Determine the [x, y] coordinate at the center of the cell enclosing the given text.  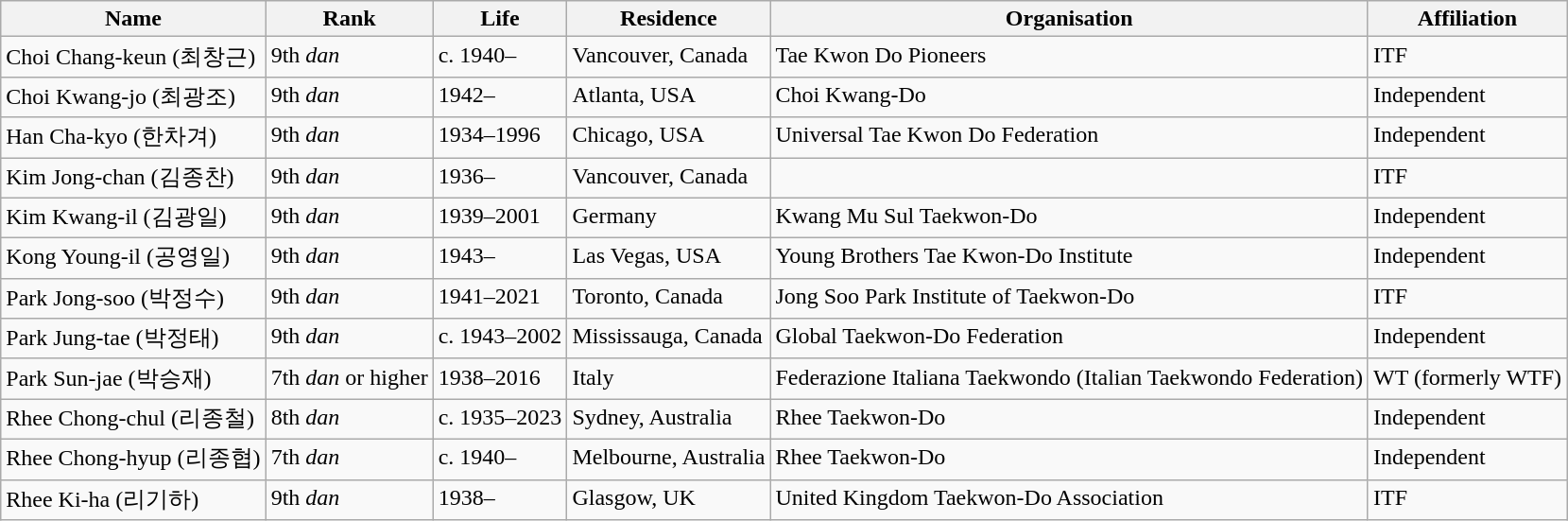
Atlanta, USA [669, 96]
Park Jong-soo (박정수) [133, 299]
1938– [500, 499]
1938–2016 [500, 378]
Germany [669, 217]
Rhee Chong-hyup (리종협) [133, 460]
Name [133, 19]
1939–2001 [500, 217]
Rhee Ki-ha (리기하) [133, 499]
1943– [500, 259]
c. 1943–2002 [500, 339]
WT (formerly WTF) [1467, 378]
Choi Chang-keun (최창근) [133, 57]
1942– [500, 96]
Chicago, USA [669, 138]
Universal Tae Kwon Do Federation [1070, 138]
Young Brothers Tae Kwon-Do Institute [1070, 259]
c. 1935–2023 [500, 420]
United Kingdom Taekwon-Do Association [1070, 499]
Global Taekwon-Do Federation [1070, 339]
Sydney, Australia [669, 420]
Las Vegas, USA [669, 259]
Park Sun-jae (박승재) [133, 378]
Rhee Chong-chul (리종철) [133, 420]
Organisation [1070, 19]
Choi Kwang-Do [1070, 96]
Affiliation [1467, 19]
Mississauga, Canada [669, 339]
Jong Soo Park Institute of Taekwon-Do [1070, 299]
Residence [669, 19]
Rank [350, 19]
Choi Kwang-jo (최광조) [133, 96]
Han Cha-kyo (한차겨) [133, 138]
Park Jung-tae (박정태) [133, 339]
Tae Kwon Do Pioneers [1070, 57]
Italy [669, 378]
Toronto, Canada [669, 299]
7th dan or higher [350, 378]
1941–2021 [500, 299]
1934–1996 [500, 138]
Kim Kwang-il (김광일) [133, 217]
7th dan [350, 460]
Kong Young-il (공영일) [133, 259]
Melbourne, Australia [669, 460]
Life [500, 19]
Federazione Italiana Taekwondo (Italian Taekwondo Federation) [1070, 378]
1936– [500, 178]
8th dan [350, 420]
Kwang Mu Sul Taekwon-Do [1070, 217]
Glasgow, UK [669, 499]
Kim Jong-chan (김종찬) [133, 178]
